Find where the given text appears and provide that cell's center as [X, Y] coordinate. 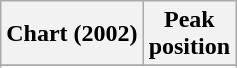
Peak position [189, 34]
Chart (2002) [72, 34]
